Output the (X, Y) coordinate of the center of the cell containing the given text.  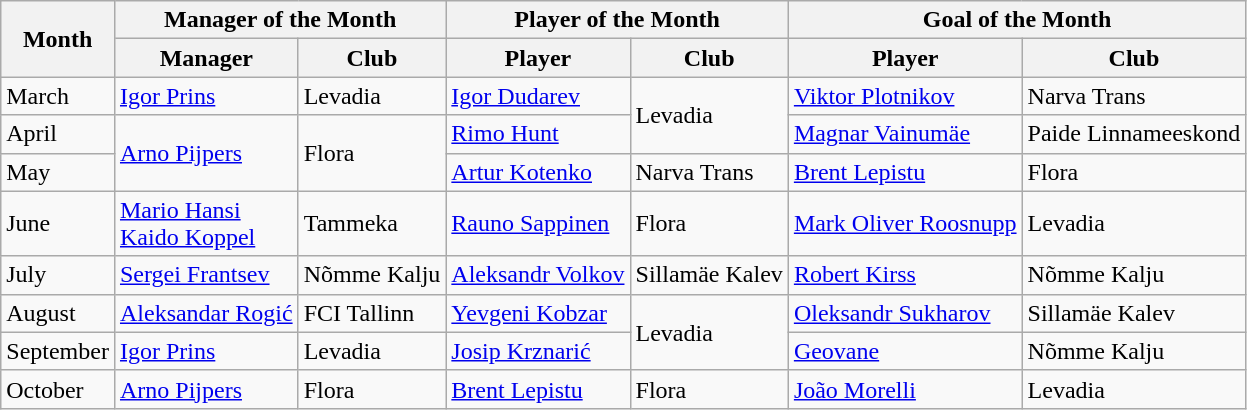
August (58, 313)
Rimo Hunt (538, 134)
FCI Tallinn (372, 313)
April (58, 134)
Viktor Plotnikov (905, 96)
Tammeka (372, 224)
September (58, 351)
June (58, 224)
Player of the Month (618, 20)
May (58, 172)
Igor Dudarev (538, 96)
Robert Kirss (905, 275)
Yevgeni Kobzar (538, 313)
Artur Kotenko (538, 172)
João Morelli (905, 389)
Manager (206, 58)
Paide Linnameeskond (1134, 134)
Mark Oliver Roosnupp (905, 224)
Aleksandar Rogić (206, 313)
Manager of the Month (280, 20)
Sergei Frantsev (206, 275)
Month (58, 39)
July (58, 275)
Josip Krznarić (538, 351)
Aleksandr Volkov (538, 275)
March (58, 96)
Mario Hansi Kaido Koppel (206, 224)
Geovane (905, 351)
October (58, 389)
Goal of the Month (1016, 20)
Magnar Vainumäe (905, 134)
Rauno Sappinen (538, 224)
Oleksandr Sukharov (905, 313)
